Return the (X, Y) coordinate for the center point of the cell that contains the specified text.  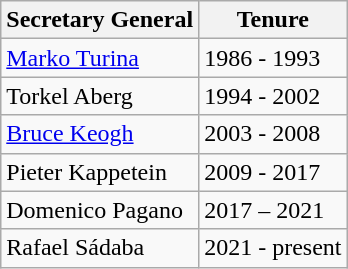
Pieter Kappetein (100, 172)
2009 - 2017 (273, 172)
Domenico Pagano (100, 210)
Secretary General (100, 20)
1986 - 1993 (273, 58)
2003 - 2008 (273, 134)
2017 – 2021 (273, 210)
Tenure (273, 20)
Marko Turina (100, 58)
Bruce Keogh (100, 134)
Torkel Aberg (100, 96)
2021 - present (273, 248)
Rafael Sádaba (100, 248)
1994 - 2002 (273, 96)
